Capture the cell that displays the provided text and extract its (x, y) central coordinate. 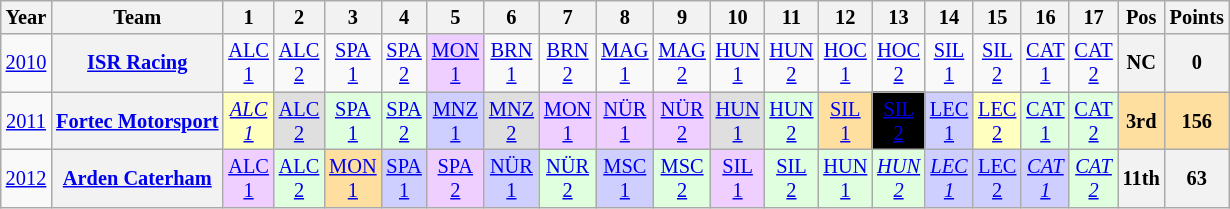
HOC2 (898, 63)
14 (949, 17)
17 (1093, 17)
Pos (1142, 17)
MAG1 (624, 63)
1 (248, 17)
2010 (26, 63)
156 (1197, 121)
15 (997, 17)
7 (568, 17)
3rd (1142, 121)
12 (845, 17)
Arden Caterham (137, 178)
Points (1197, 17)
6 (512, 17)
2 (299, 17)
5 (456, 17)
11 (792, 17)
13 (898, 17)
Year (26, 17)
MSC1 (624, 178)
8 (624, 17)
11th (1142, 178)
2012 (26, 178)
HOC1 (845, 63)
3 (352, 17)
10 (738, 17)
2011 (26, 121)
63 (1197, 178)
16 (1045, 17)
Fortec Motorsport (137, 121)
9 (682, 17)
0 (1197, 63)
Team (137, 17)
BRN2 (568, 63)
ISR Racing (137, 63)
MAG2 (682, 63)
MSC2 (682, 178)
NC (1142, 63)
MNZ1 (456, 121)
MNZ2 (512, 121)
BRN1 (512, 63)
4 (404, 17)
